Identify which cell holds the provided text, then report its (X, Y) central coordinate. 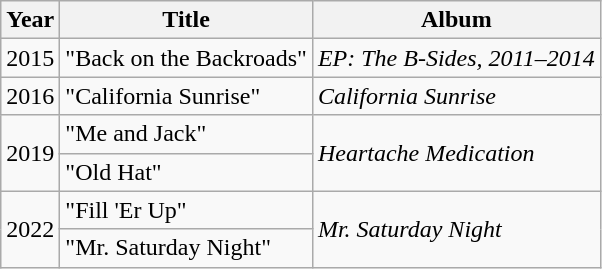
"California Sunrise" (186, 96)
California Sunrise (456, 96)
Heartache Medication (456, 153)
"Back on the Backroads" (186, 58)
Album (456, 20)
"Mr. Saturday Night" (186, 248)
2019 (30, 153)
EP: The B-Sides, 2011–2014 (456, 58)
2015 (30, 58)
"Old Hat" (186, 172)
"Fill 'Er Up" (186, 210)
Year (30, 20)
2016 (30, 96)
"Me and Jack" (186, 134)
2022 (30, 229)
Title (186, 20)
Mr. Saturday Night (456, 229)
